Find where the given text appears and provide that cell's center as [X, Y] coordinate. 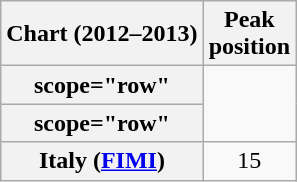
Italy (FIMI) [102, 161]
15 [249, 161]
Chart (2012–2013) [102, 34]
Peakposition [249, 34]
